Provide the (X, Y) coordinate of the cell's center where the given text is located.  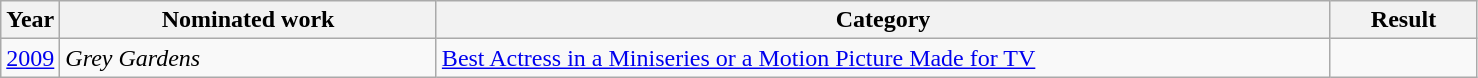
Grey Gardens (248, 58)
Year (30, 20)
Best Actress in a Miniseries or a Motion Picture Made for TV (882, 58)
2009 (30, 58)
Result (1404, 20)
Nominated work (248, 20)
Category (882, 20)
